Output the [x, y] coordinate of the center of the cell containing the given text.  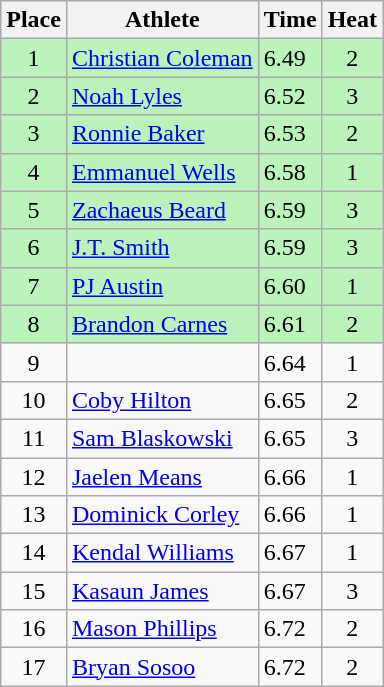
Athlete [162, 20]
6.53 [290, 134]
Kasaun James [162, 591]
14 [34, 553]
15 [34, 591]
6.49 [290, 58]
6 [34, 248]
Time [290, 20]
Christian Coleman [162, 58]
Jaelen Means [162, 477]
11 [34, 438]
9 [34, 362]
Coby Hilton [162, 400]
Noah Lyles [162, 96]
8 [34, 324]
Brandon Carnes [162, 324]
Mason Phillips [162, 629]
Place [34, 20]
6.64 [290, 362]
13 [34, 515]
Heat [352, 20]
Kendal Williams [162, 553]
Bryan Sosoo [162, 667]
4 [34, 172]
Sam Blaskowski [162, 438]
J.T. Smith [162, 248]
Dominick Corley [162, 515]
Emmanuel Wells [162, 172]
5 [34, 210]
6.52 [290, 96]
6.61 [290, 324]
12 [34, 477]
10 [34, 400]
6.60 [290, 286]
PJ Austin [162, 286]
Zachaeus Beard [162, 210]
6.58 [290, 172]
16 [34, 629]
Ronnie Baker [162, 134]
17 [34, 667]
7 [34, 286]
